Scan for the cell matching the given text and deliver its [x, y] coordinate at center. 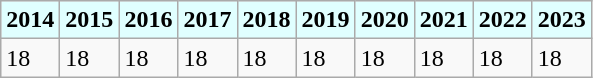
2014 [30, 20]
2021 [444, 20]
2017 [208, 20]
2020 [384, 20]
2022 [502, 20]
2016 [148, 20]
2015 [90, 20]
2023 [562, 20]
2018 [266, 20]
2019 [326, 20]
